Detect which cell encompasses the target text, then output its [x, y] center coordinate. 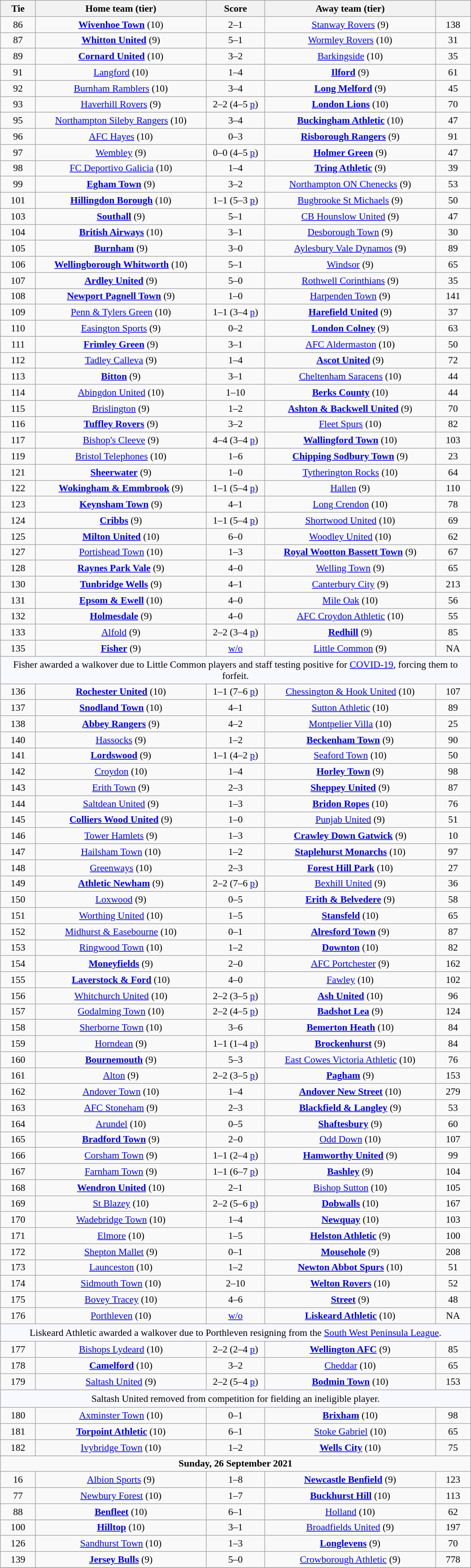
27 [453, 868]
63 [453, 329]
Liskeard Athletic awarded a walkover due to Porthleven resigning from the South West Peninsula League. [235, 1333]
39 [453, 168]
Erith & Belvedere (9) [350, 900]
164 [18, 1124]
106 [18, 264]
Langford (10) [121, 73]
170 [18, 1220]
Portishead Town (10) [121, 552]
Penn & Tylers Green (10) [121, 313]
116 [18, 424]
3–6 [235, 1028]
Epsom & Ewell (10) [121, 600]
Moneyfields (9) [121, 964]
147 [18, 852]
Sandhurst Town (10) [121, 1544]
Mile Oak (10) [350, 600]
140 [18, 740]
Windsor (9) [350, 264]
171 [18, 1236]
Andover Town (10) [121, 1092]
Wendron United (10) [121, 1188]
10 [453, 836]
161 [18, 1076]
1–1 (1–4 p) [235, 1044]
Saltash United (9) [121, 1382]
Egham Town (9) [121, 185]
Horndean (9) [121, 1044]
778 [453, 1560]
Aylesbury Vale Dynamos (9) [350, 249]
86 [18, 25]
Tower Hamlets (9) [121, 836]
Stansfeld (10) [350, 916]
55 [453, 617]
Burnham Ramblers (10) [121, 88]
Downton (10) [350, 948]
Mousehole (9) [350, 1252]
121 [18, 472]
0–2 [235, 329]
Sunday, 26 September 2021 [235, 1464]
126 [18, 1544]
Dobwalls (10) [350, 1204]
1–7 [235, 1496]
163 [18, 1108]
Bishop Sutton (10) [350, 1188]
95 [18, 121]
Sutton Athletic (10) [350, 708]
148 [18, 868]
168 [18, 1188]
Easington Sports (9) [121, 329]
Cornard United (10) [121, 57]
1–1 (5–3 p) [235, 201]
130 [18, 585]
150 [18, 900]
Broadfields United (9) [350, 1528]
Godalming Town (10) [121, 1012]
37 [453, 313]
Bodmin Town (10) [350, 1382]
Athletic Newham (9) [121, 884]
3–0 [235, 249]
45 [453, 88]
31 [453, 40]
CB Hounslow United (9) [350, 216]
Newton Abbot Spurs (10) [350, 1268]
144 [18, 804]
Longlevens (9) [350, 1544]
Raynes Park Vale (9) [121, 568]
Corsham Town (9) [121, 1156]
5–3 [235, 1060]
AFC Portchester (9) [350, 964]
Alton (9) [121, 1076]
Wellingborough Whitworth (10) [121, 264]
177 [18, 1350]
Crowborough Athletic (9) [350, 1560]
St Blazey (10) [121, 1204]
173 [18, 1268]
Chessington & Hook United (10) [350, 692]
0–0 (4–5 p) [235, 153]
Montpelier Villa (10) [350, 724]
4–6 [235, 1300]
182 [18, 1448]
2–2 (5–6 p) [235, 1204]
Keynsham Town (9) [121, 505]
Milton United (10) [121, 537]
0–3 [235, 137]
Tie [18, 9]
Wells City (10) [350, 1448]
Bemerton Heath (10) [350, 1028]
Wormley Rovers (10) [350, 40]
176 [18, 1316]
175 [18, 1300]
Hallen (9) [350, 489]
Helston Athletic (9) [350, 1236]
Seaford Town (10) [350, 756]
Tadley Calleva (9) [121, 361]
Sheppey United (9) [350, 788]
AFC Hayes (10) [121, 137]
77 [18, 1496]
92 [18, 88]
156 [18, 996]
208 [453, 1252]
Long Melford (9) [350, 88]
Wallingford Town (10) [350, 440]
Fisher (9) [121, 648]
Odd Down (10) [350, 1140]
Bitton (9) [121, 377]
119 [18, 457]
132 [18, 617]
145 [18, 820]
Tuffley Rovers (9) [121, 424]
137 [18, 708]
Barkingside (10) [350, 57]
1–6 [235, 457]
Tunbridge Wells (9) [121, 585]
Bashley (9) [350, 1172]
Ashton & Backwell United (9) [350, 409]
102 [453, 980]
4–4 (3–4 p) [235, 440]
Whitton United (9) [121, 40]
180 [18, 1416]
Shaftesbury (9) [350, 1124]
48 [453, 1300]
Street (9) [350, 1300]
Stoke Gabriel (10) [350, 1432]
133 [18, 633]
125 [18, 537]
Bournemouth (9) [121, 1060]
Wivenhoe Town (10) [121, 25]
Alfold (9) [121, 633]
Laverstock & Ford (10) [121, 980]
Frimley Green (9) [121, 344]
Wadebridge Town (10) [121, 1220]
Porthleven (10) [121, 1316]
Sherborne Town (10) [121, 1028]
East Cowes Victoria Athletic (10) [350, 1060]
Bishop's Cleeve (9) [121, 440]
Welling Town (9) [350, 568]
Desborough Town (9) [350, 233]
Fisher awarded a walkover due to Little Common players and staff testing positive for COVID-19, forcing them to forfeit. [235, 670]
Blackfield & Langley (9) [350, 1108]
128 [18, 568]
Bristol Telephones (10) [121, 457]
1–1 (7–6 p) [235, 692]
2–2 (7–6 p) [235, 884]
157 [18, 1012]
Brockenhurst (9) [350, 1044]
Wembley (9) [121, 153]
1–1 (4–2 p) [235, 756]
115 [18, 409]
Buckingham Athletic (10) [350, 121]
Rothwell Corinthians (9) [350, 281]
108 [18, 296]
159 [18, 1044]
149 [18, 884]
London Lions (10) [350, 105]
181 [18, 1432]
Royal Wootton Bassett Town (9) [350, 552]
Sheerwater (9) [121, 472]
Lordswood (9) [121, 756]
Abingdon United (10) [121, 392]
101 [18, 201]
Shortwood United (10) [350, 520]
Little Common (9) [350, 648]
111 [18, 344]
Berks County (10) [350, 392]
1–8 [235, 1480]
93 [18, 105]
Wellington AFC (9) [350, 1350]
Ash United (10) [350, 996]
160 [18, 1060]
52 [453, 1284]
67 [453, 552]
2–2 (5–4 p) [235, 1382]
1–1 (6–7 p) [235, 1172]
Hillingdon Borough (10) [121, 201]
Canterbury City (9) [350, 585]
Launceston (10) [121, 1268]
Buckhurst Hill (10) [350, 1496]
Tytherington Rocks (10) [350, 472]
165 [18, 1140]
Worthing United (10) [121, 916]
Crawley Down Gatwick (9) [350, 836]
Burnham (9) [121, 249]
Score [235, 9]
Croydon (10) [121, 772]
Cheltenham Saracens (10) [350, 377]
Sidmouth Town (10) [121, 1284]
Holland (10) [350, 1512]
58 [453, 900]
Northampton Sileby Rangers (10) [121, 121]
4–2 [235, 724]
6–0 [235, 537]
64 [453, 472]
155 [18, 980]
Southall (9) [121, 216]
279 [453, 1092]
Whitchurch United (10) [121, 996]
127 [18, 552]
146 [18, 836]
Torpoint Athletic (10) [121, 1432]
Bexhill United (9) [350, 884]
Harefield United (9) [350, 313]
Ascot United (9) [350, 361]
Horley Town (9) [350, 772]
112 [18, 361]
Loxwood (9) [121, 900]
Albion Sports (9) [121, 1480]
Jersey Bulls (9) [121, 1560]
1–1 (2–4 p) [235, 1156]
Newquay (10) [350, 1220]
23 [453, 457]
Midhurst & Easebourne (10) [121, 932]
117 [18, 440]
88 [18, 1512]
154 [18, 964]
1–1 (3–4 p) [235, 313]
Ringwood Town (10) [121, 948]
Holmesdale (9) [121, 617]
Woodley United (10) [350, 537]
Benfleet (10) [121, 1512]
Ilford (9) [350, 73]
25 [453, 724]
Long Crendon (10) [350, 505]
178 [18, 1366]
Stanway Rovers (9) [350, 25]
Hilltop (10) [121, 1528]
72 [453, 361]
Staplehurst Monarchs (10) [350, 852]
Welton Rovers (10) [350, 1284]
Farnham Town (9) [121, 1172]
Liskeard Athletic (10) [350, 1316]
Camelford (10) [121, 1366]
Saltash United removed from competition for fielding an ineligible player. [235, 1399]
75 [453, 1448]
Bishops Lydeard (10) [121, 1350]
Forest Hill Park (10) [350, 868]
Bovey Tracey (10) [121, 1300]
Punjab United (9) [350, 820]
69 [453, 520]
Harpenden Town (9) [350, 296]
Chipping Sodbury Town (9) [350, 457]
Fleet Spurs (10) [350, 424]
Cheddar (10) [350, 1366]
158 [18, 1028]
179 [18, 1382]
Hamworthy United (9) [350, 1156]
Wokingham & Emmbrook (9) [121, 489]
78 [453, 505]
152 [18, 932]
Colliers Wood United (9) [121, 820]
213 [453, 585]
Beckenham Town (9) [350, 740]
Erith Town (9) [121, 788]
114 [18, 392]
Holmer Green (9) [350, 153]
Hailsham Town (10) [121, 852]
Greenways (10) [121, 868]
174 [18, 1284]
Arundel (10) [121, 1124]
Away team (tier) [350, 9]
139 [18, 1560]
Hassocks (9) [121, 740]
London Colney (9) [350, 329]
Fawley (10) [350, 980]
FC Deportivo Galicia (10) [121, 168]
Shepton Mallet (9) [121, 1252]
Bridon Ropes (10) [350, 804]
Brixham (10) [350, 1416]
Tring Athletic (9) [350, 168]
197 [453, 1528]
109 [18, 313]
60 [453, 1124]
Ardley United (9) [121, 281]
Risborough Rangers (9) [350, 137]
151 [18, 916]
Bradford Town (9) [121, 1140]
136 [18, 692]
169 [18, 1204]
Andover New Street (10) [350, 1092]
Redhill (9) [350, 633]
Rochester United (10) [121, 692]
1–10 [235, 392]
2–2 (3–4 p) [235, 633]
2–10 [235, 1284]
British Airways (10) [121, 233]
Ivybridge Town (10) [121, 1448]
30 [453, 233]
143 [18, 788]
Saltdean United (9) [121, 804]
Newcastle Benfield (9) [350, 1480]
Cribbs (9) [121, 520]
Axminster Town (10) [121, 1416]
36 [453, 884]
142 [18, 772]
Abbey Rangers (9) [121, 724]
Snodland Town (10) [121, 708]
135 [18, 648]
Newbury Forest (10) [121, 1496]
122 [18, 489]
166 [18, 1156]
Home team (tier) [121, 9]
Pagham (9) [350, 1076]
Northampton ON Chenecks (9) [350, 185]
56 [453, 600]
AFC Croydon Athletic (10) [350, 617]
90 [453, 740]
61 [453, 73]
AFC Stoneham (9) [121, 1108]
Haverhill Rovers (9) [121, 105]
16 [18, 1480]
Elmore (10) [121, 1236]
Alresford Town (9) [350, 932]
Badshot Lea (9) [350, 1012]
2–2 (2–4 p) [235, 1350]
Newport Pagnell Town (9) [121, 296]
AFC Aldermaston (10) [350, 344]
172 [18, 1252]
Bugbrooke St Michaels (9) [350, 201]
Brislington (9) [121, 409]
131 [18, 600]
